Pinpoint the cell where the given text exists, returning its [X, Y] midpoint coordinate. 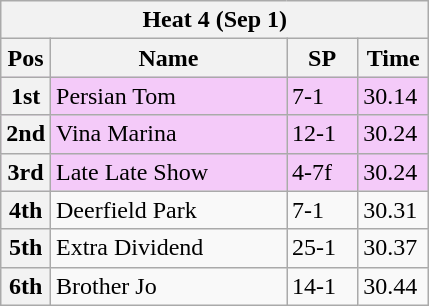
3rd [26, 172]
12-1 [322, 134]
1st [26, 96]
5th [26, 248]
30.31 [394, 210]
SP [322, 58]
30.44 [394, 286]
Time [394, 58]
2nd [26, 134]
30.14 [394, 96]
30.37 [394, 248]
14-1 [322, 286]
Persian Tom [169, 96]
4th [26, 210]
Late Late Show [169, 172]
Brother Jo [169, 286]
Pos [26, 58]
Heat 4 (Sep 1) [215, 20]
Name [169, 58]
25-1 [322, 248]
6th [26, 286]
Vina Marina [169, 134]
4-7f [322, 172]
Deerfield Park [169, 210]
Extra Dividend [169, 248]
